Pinpoint the cell where the given text exists, returning its [x, y] midpoint coordinate. 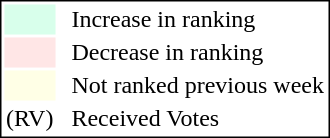
Received Votes [198, 119]
Not ranked previous week [198, 85]
Increase in ranking [198, 19]
(RV) [29, 119]
Decrease in ranking [198, 53]
